For the text-containing cell, return its midpoint in [x, y] coordinate format. 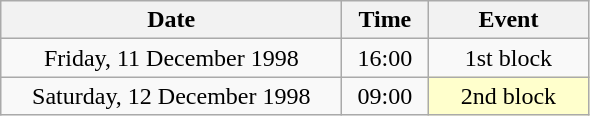
2nd block [508, 96]
1st block [508, 58]
Friday, 11 December 1998 [172, 58]
Event [508, 20]
Saturday, 12 December 1998 [172, 96]
Time [385, 20]
16:00 [385, 58]
Date [172, 20]
09:00 [385, 96]
